Return (X, Y) of the center of cell containing provided text 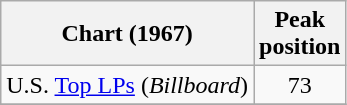
U.S. Top LPs (Billboard) (128, 85)
Chart (1967) (128, 34)
Peakposition (300, 34)
73 (300, 85)
